From the cell containing the given text, extract its center point as [X, Y] coordinate. 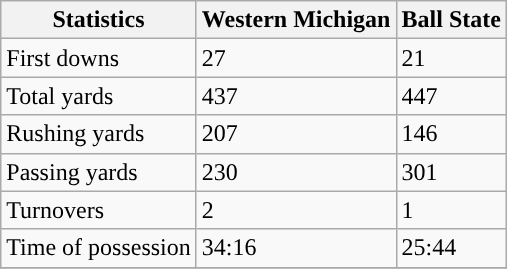
146 [451, 134]
Total yards [99, 96]
207 [296, 134]
Passing yards [99, 172]
Western Michigan [296, 20]
Statistics [99, 20]
21 [451, 58]
Rushing yards [99, 134]
230 [296, 172]
301 [451, 172]
447 [451, 96]
25:44 [451, 248]
437 [296, 96]
Time of possession [99, 248]
2 [296, 210]
Turnovers [99, 210]
34:16 [296, 248]
27 [296, 58]
Ball State [451, 20]
First downs [99, 58]
1 [451, 210]
